From the cell containing the given text, extract its center point as [X, Y] coordinate. 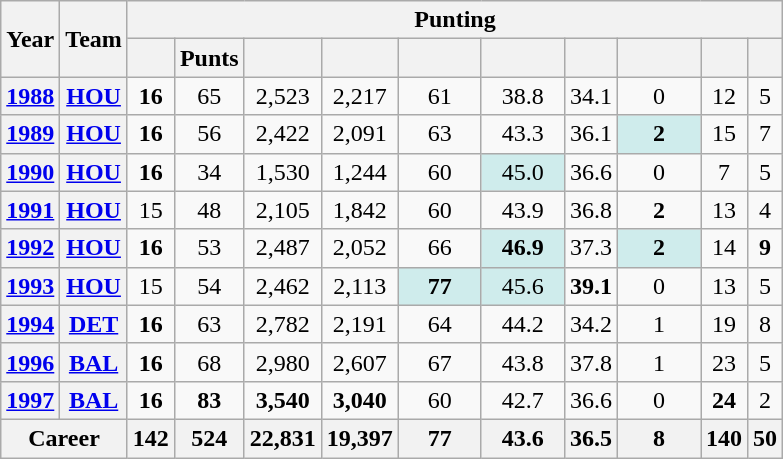
36.5 [590, 438]
45.6 [522, 286]
140 [724, 438]
1997 [30, 400]
2,607 [360, 362]
9 [766, 248]
46.9 [522, 248]
68 [209, 362]
12 [724, 96]
2,422 [282, 134]
44.2 [522, 324]
4 [766, 210]
36.8 [590, 210]
45.0 [522, 172]
142 [150, 438]
39.1 [590, 286]
19 [724, 324]
1993 [30, 286]
67 [440, 362]
61 [440, 96]
2,487 [282, 248]
DET [94, 324]
1996 [30, 362]
1994 [30, 324]
43.8 [522, 362]
37.8 [590, 362]
34.2 [590, 324]
24 [724, 400]
2,091 [360, 134]
2,523 [282, 96]
19,397 [360, 438]
1989 [30, 134]
22,831 [282, 438]
1992 [30, 248]
64 [440, 324]
2,462 [282, 286]
43.6 [522, 438]
2,980 [282, 362]
50 [766, 438]
23 [724, 362]
83 [209, 400]
65 [209, 96]
1991 [30, 210]
56 [209, 134]
524 [209, 438]
43.3 [522, 134]
34 [209, 172]
1,842 [360, 210]
2,191 [360, 324]
43.9 [522, 210]
3,040 [360, 400]
1988 [30, 96]
2,113 [360, 286]
38.8 [522, 96]
36.1 [590, 134]
Team [94, 39]
Punting [454, 20]
Career [64, 438]
37.3 [590, 248]
34.1 [590, 96]
3,540 [282, 400]
1,530 [282, 172]
66 [440, 248]
1,244 [360, 172]
48 [209, 210]
1990 [30, 172]
2,217 [360, 96]
2,052 [360, 248]
14 [724, 248]
Year [30, 39]
Punts [209, 58]
53 [209, 248]
2,105 [282, 210]
54 [209, 286]
42.7 [522, 400]
2,782 [282, 324]
